Capture the cell that displays the provided text and extract its [X, Y] central coordinate. 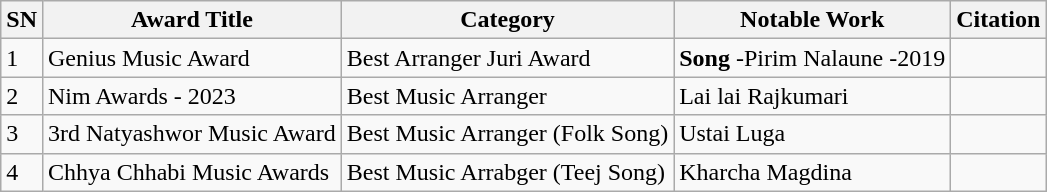
Best Music Arrabger (Teej Song) [507, 172]
4 [22, 172]
Best Music Arranger (Folk Song) [507, 134]
SN [22, 20]
Lai lai Rajkumari [812, 96]
Award Title [192, 20]
Best Music Arranger [507, 96]
2 [22, 96]
Best Arranger Juri Award [507, 58]
Kharcha Magdina [812, 172]
1 [22, 58]
3rd Natyashwor Music Award [192, 134]
Notable Work [812, 20]
Nim Awards - 2023 [192, 96]
3 [22, 134]
Ustai Luga [812, 134]
Citation [998, 20]
Category [507, 20]
Song -Pirim Nalaune -2019 [812, 58]
Genius Music Award [192, 58]
Chhya Chhabi Music Awards [192, 172]
